Capture the cell that displays the provided text and extract its (X, Y) central coordinate. 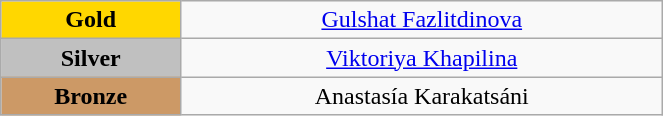
Viktoriya Khapilina (422, 58)
Anastasía Karakatsáni (422, 96)
Silver (91, 58)
Gulshat Fazlitdinova (422, 20)
Bronze (91, 96)
Gold (91, 20)
